Detect which cell encompasses the target text, then output its (X, Y) center coordinate. 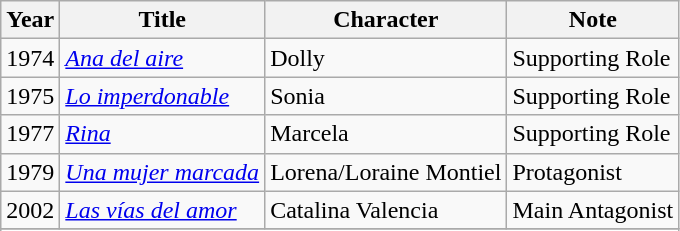
Sonia (386, 96)
Marcela (386, 134)
Ana del aire (162, 58)
1979 (30, 172)
2002 (30, 210)
1977 (30, 134)
Protagonist (593, 172)
Una mujer marcada (162, 172)
Catalina Valencia (386, 210)
Year (30, 20)
Lorena/Loraine Montiel (386, 172)
Lo imperdonable (162, 96)
Character (386, 20)
Note (593, 20)
1975 (30, 96)
Dolly (386, 58)
Las vías del amor (162, 210)
Title (162, 20)
Main Antagonist (593, 210)
Rina (162, 134)
1974 (30, 58)
